Detect which cell encompasses the target text, then output its (X, Y) center coordinate. 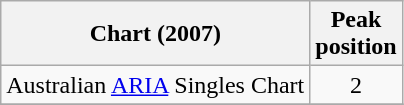
Peakposition (356, 34)
Australian ARIA Singles Chart (156, 85)
2 (356, 85)
Chart (2007) (156, 34)
